Pinpoint the cell where the given text exists, returning its [x, y] midpoint coordinate. 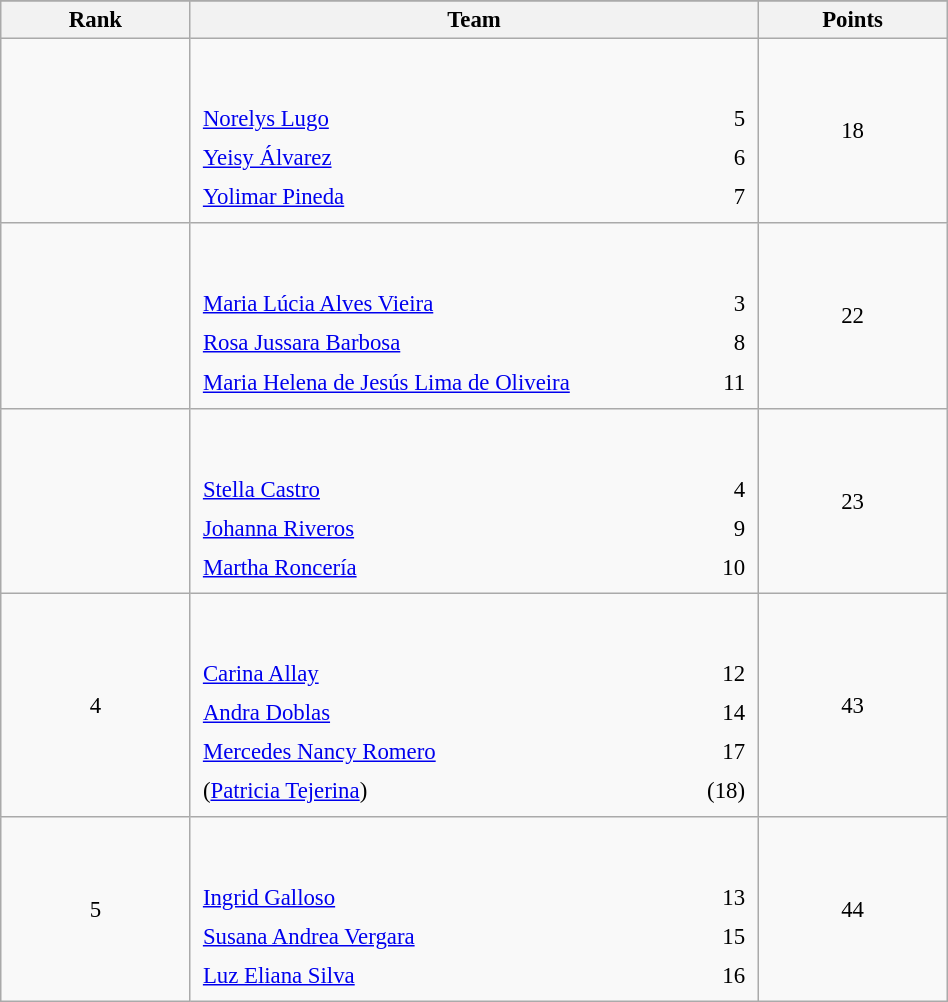
Norelys Lugo 5 Yeisy Álvarez 6 Yolimar Pineda 7 [474, 132]
Martha Roncería [428, 567]
15 [714, 937]
18 [852, 132]
Rank [96, 20]
Susana Andrea Vergara [438, 937]
7 [717, 197]
3 [729, 304]
13 [714, 897]
14 [704, 713]
Norelys Lugo [440, 119]
8 [729, 343]
6 [717, 158]
Stella Castro [428, 489]
Andra Doblas [428, 713]
(18) [704, 791]
(Patricia Tejerina) [428, 791]
Yolimar Pineda [440, 197]
Stella Castro 4 Johanna Riveros 9 Martha Roncería 10 [474, 500]
11 [729, 382]
43 [852, 705]
22 [852, 316]
Luz Eliana Silva [438, 976]
Maria Lúcia Alves Vieira 3 Rosa Jussara Barbosa 8 Maria Helena de Jesús Lima de Oliveira 11 [474, 316]
44 [852, 910]
16 [714, 976]
Ingrid Galloso [438, 897]
Rosa Jussara Barbosa [451, 343]
Team [474, 20]
10 [705, 567]
Ingrid Galloso 13 Susana Andrea Vergara 15 Luz Eliana Silva 16 [474, 910]
Carina Allay 12 Andra Doblas 14 Mercedes Nancy Romero 17 (Patricia Tejerina) (18) [474, 705]
9 [705, 528]
Johanna Riveros [428, 528]
Points [852, 20]
Yeisy Álvarez [440, 158]
Carina Allay [428, 673]
23 [852, 500]
Maria Helena de Jesús Lima de Oliveira [451, 382]
12 [704, 673]
Mercedes Nancy Romero [428, 752]
17 [704, 752]
Maria Lúcia Alves Vieira [451, 304]
